Extract the (X, Y) coordinate from the center of the cell holding the provided text.  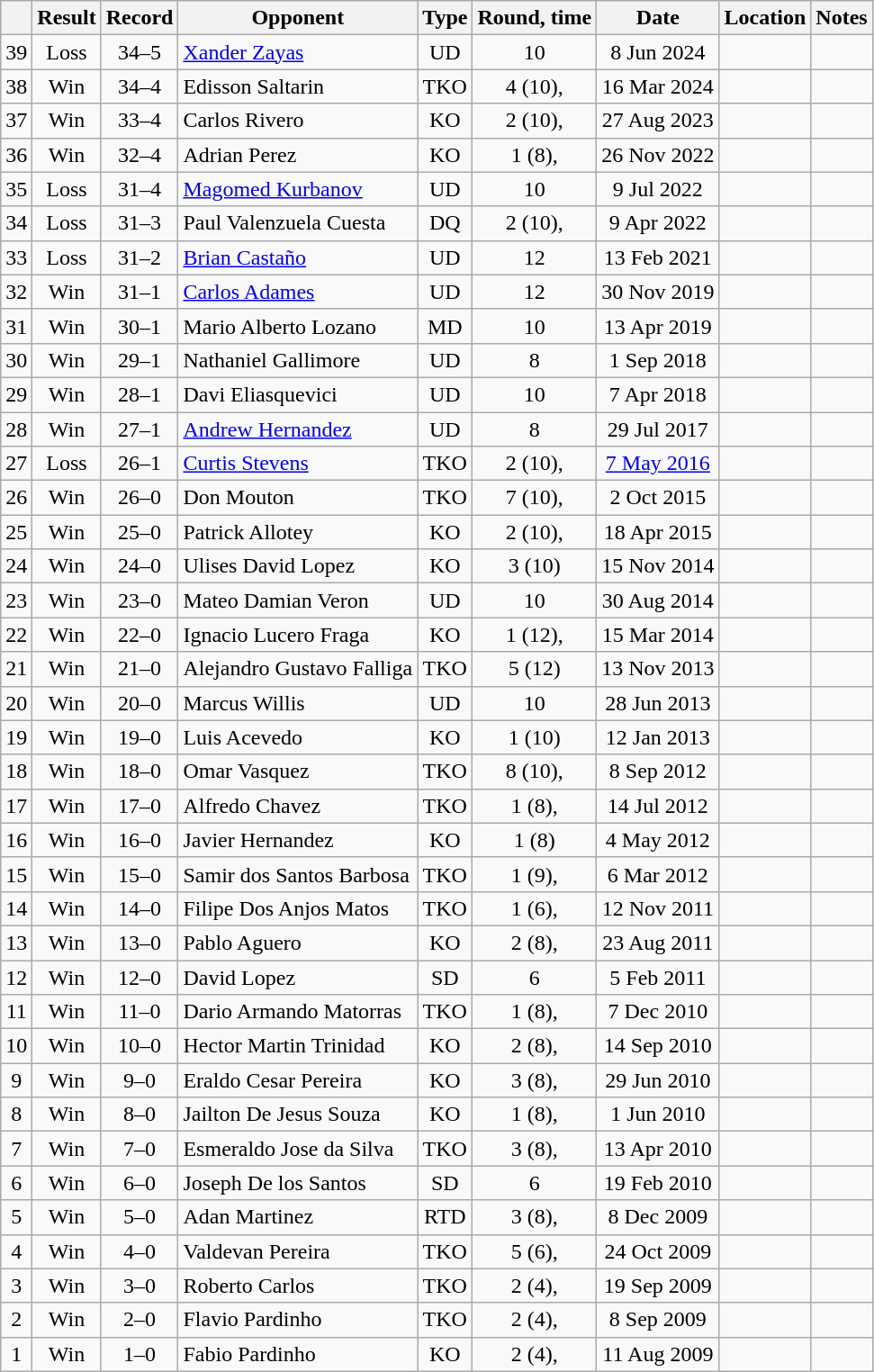
1 Sep 2018 (658, 360)
Brian Castaño (298, 257)
30 Nov 2019 (658, 292)
31–4 (140, 189)
8–0 (140, 1115)
Opponent (298, 18)
Dario Armando Matorras (298, 1012)
2–0 (140, 1320)
23–0 (140, 600)
26 (16, 498)
Magomed Kurbanov (298, 189)
Don Mouton (298, 498)
David Lopez (298, 977)
36 (16, 155)
5 (12) (535, 669)
Pablo Aguero (298, 943)
Roberto Carlos (298, 1286)
7 May 2016 (658, 464)
Round, time (535, 18)
Jailton De Jesus Souza (298, 1115)
8 Sep 2012 (658, 772)
Filipe Dos Anjos Matos (298, 908)
1 (10) (535, 737)
Edisson Saltarin (298, 86)
5 Feb 2011 (658, 977)
13 Apr 2010 (658, 1149)
20–0 (140, 703)
11 (16, 1012)
34–5 (140, 52)
Mateo Damian Veron (298, 600)
10–0 (140, 1046)
15 Mar 2014 (658, 635)
Xander Zayas (298, 52)
31–2 (140, 257)
Paul Valenzuela Cuesta (298, 223)
Carlos Rivero (298, 121)
27 (16, 464)
16 Mar 2024 (658, 86)
14 (16, 908)
23 (16, 600)
30 Aug 2014 (658, 600)
Flavio Pardinho (298, 1320)
19 Feb 2010 (658, 1183)
Joseph De los Santos (298, 1183)
Marcus Willis (298, 703)
31–3 (140, 223)
4–0 (140, 1251)
Curtis Stevens (298, 464)
2 (16, 1320)
13 Nov 2013 (658, 669)
Result (67, 18)
1 (6), (535, 908)
14–0 (140, 908)
26 Nov 2022 (658, 155)
24 Oct 2009 (658, 1251)
9 (16, 1080)
Javier Hernandez (298, 840)
21 (16, 669)
12 Jan 2013 (658, 737)
29–1 (140, 360)
3–0 (140, 1286)
21–0 (140, 669)
Samir dos Santos Barbosa (298, 874)
8 Dec 2009 (658, 1217)
19 (16, 737)
19–0 (140, 737)
7 Dec 2010 (658, 1012)
25 (16, 532)
1 (12), (535, 635)
13 Apr 2019 (658, 326)
5 (6), (535, 1251)
9 Jul 2022 (658, 189)
Valdevan Pereira (298, 1251)
14 Sep 2010 (658, 1046)
8 (10), (535, 772)
32 (16, 292)
33 (16, 257)
30–1 (140, 326)
11–0 (140, 1012)
DQ (445, 223)
6–0 (140, 1183)
29 Jun 2010 (658, 1080)
18–0 (140, 772)
35 (16, 189)
Record (140, 18)
Fabio Pardinho (298, 1354)
4 May 2012 (658, 840)
Luis Acevedo (298, 737)
3 (16, 1286)
Omar Vasquez (298, 772)
1 Jun 2010 (658, 1115)
8 Jun 2024 (658, 52)
Alejandro Gustavo Falliga (298, 669)
MD (445, 326)
31 (16, 326)
30 (16, 360)
Location (765, 18)
31–1 (140, 292)
7 (16, 1149)
22–0 (140, 635)
7 (10), (535, 498)
Ulises David Lopez (298, 566)
7 Apr 2018 (658, 394)
32–4 (140, 155)
16–0 (140, 840)
28–1 (140, 394)
5 (16, 1217)
4 (16, 1251)
RTD (445, 1217)
15 Nov 2014 (658, 566)
16 (16, 840)
27 Aug 2023 (658, 121)
28 (16, 429)
Carlos Adames (298, 292)
9–0 (140, 1080)
Esmeraldo Jose da Silva (298, 1149)
2 Oct 2015 (658, 498)
28 Jun 2013 (658, 703)
23 Aug 2011 (658, 943)
12 Nov 2011 (658, 908)
20 (16, 703)
27–1 (140, 429)
25–0 (140, 532)
39 (16, 52)
9 Apr 2022 (658, 223)
Patrick Allotey (298, 532)
Ignacio Lucero Fraga (298, 635)
22 (16, 635)
38 (16, 86)
17–0 (140, 806)
37 (16, 121)
6 Mar 2012 (658, 874)
19 Sep 2009 (658, 1286)
12–0 (140, 977)
33–4 (140, 121)
34–4 (140, 86)
5–0 (140, 1217)
1 (16, 1354)
Eraldo Cesar Pereira (298, 1080)
18 Apr 2015 (658, 532)
Date (658, 18)
Nathaniel Gallimore (298, 360)
26–1 (140, 464)
17 (16, 806)
Davi Eliasquevici (298, 394)
3 (10) (535, 566)
15 (16, 874)
18 (16, 772)
4 (10), (535, 86)
24 (16, 566)
24–0 (140, 566)
Mario Alberto Lozano (298, 326)
1–0 (140, 1354)
Type (445, 18)
13 Feb 2021 (658, 257)
14 Jul 2012 (658, 806)
11 Aug 2009 (658, 1354)
26–0 (140, 498)
13 (16, 943)
34 (16, 223)
13–0 (140, 943)
7–0 (140, 1149)
Adan Martinez (298, 1217)
Andrew Hernandez (298, 429)
Notes (842, 18)
Adrian Perez (298, 155)
29 (16, 394)
Alfredo Chavez (298, 806)
1 (9), (535, 874)
Hector Martin Trinidad (298, 1046)
15–0 (140, 874)
8 Sep 2009 (658, 1320)
29 Jul 2017 (658, 429)
1 (8) (535, 840)
